For the text-containing cell, return its midpoint in (X, Y) coordinate format. 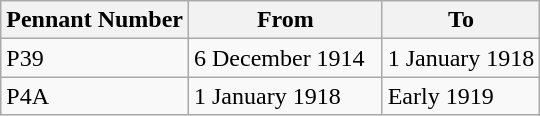
P4A (95, 96)
To (461, 20)
Early 1919 (461, 96)
Pennant Number (95, 20)
From (285, 20)
6 December 1914 (285, 58)
P39 (95, 58)
